Pinpoint the cell where the given text exists, returning its [x, y] midpoint coordinate. 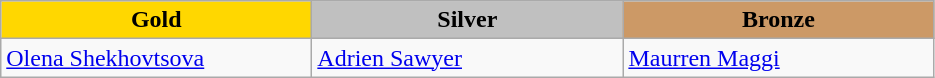
Bronze [778, 20]
Olena Shekhovtsova [156, 58]
Gold [156, 20]
Silver [468, 20]
Adrien Sawyer [468, 58]
Maurren Maggi [778, 58]
